Detect which cell encompasses the target text, then output its [x, y] center coordinate. 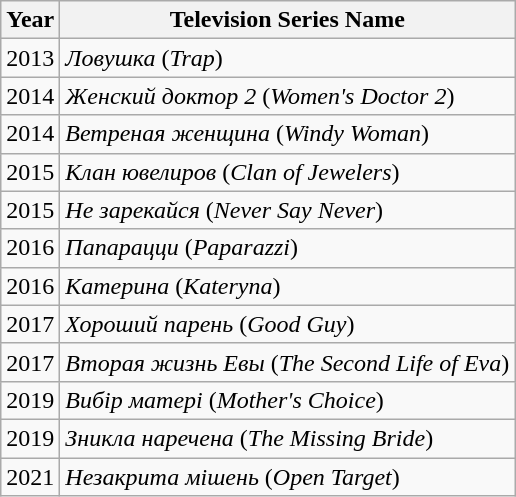
Незакрита мішень (Open Target) [288, 477]
Клан ювелиров (Clan of Jewelers) [288, 172]
Хороший парень (Good Guy) [288, 324]
Вторая жизнь Евы (The Second Life of Eva) [288, 362]
Не зарекайся (Never Say Never) [288, 210]
Папарацци (Paparazzi) [288, 248]
Ветреная женщина (Windy Woman) [288, 134]
Year [30, 20]
2013 [30, 58]
Television Series Name [288, 20]
Ловушка (Trap) [288, 58]
Катерина (Kateryna) [288, 286]
Зникла наречена (The Missing Bride) [288, 438]
Вибір матері (Mother's Choice) [288, 400]
Женский доктор 2 (Women's Doctor 2) [288, 96]
2021 [30, 477]
